Determine the (x, y) coordinate at the center of the cell enclosing the given text.  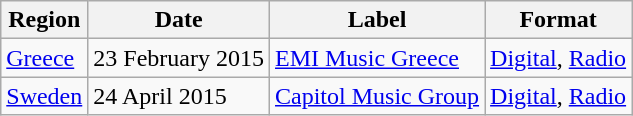
Format (558, 20)
24 April 2015 (179, 96)
EMI Music Greece (378, 58)
Region (44, 20)
Label (378, 20)
Greece (44, 58)
23 February 2015 (179, 58)
Sweden (44, 96)
Capitol Music Group (378, 96)
Date (179, 20)
